Capture the cell that displays the provided text and extract its (X, Y) central coordinate. 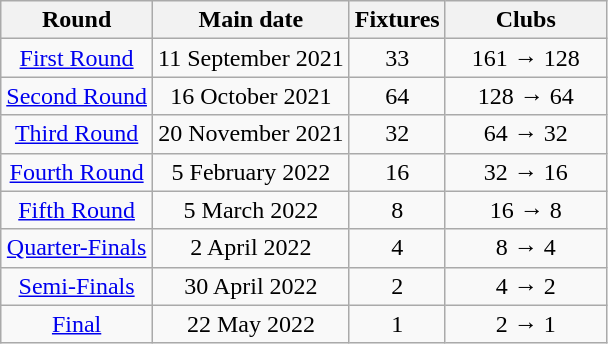
2 → 1 (526, 324)
22 May 2022 (250, 324)
2 April 2022 (250, 248)
Fifth Round (77, 210)
30 April 2022 (250, 286)
Second Round (77, 96)
2 (397, 286)
Fourth Round (77, 172)
Third Round (77, 134)
32 → 16 (526, 172)
4 → 2 (526, 286)
Fixtures (397, 20)
Quarter-Finals (77, 248)
16 (397, 172)
First Round (77, 58)
33 (397, 58)
32 (397, 134)
64 (397, 96)
128 → 64 (526, 96)
Main date (250, 20)
16 October 2021 (250, 96)
Round (77, 20)
16 → 8 (526, 210)
161 → 128 (526, 58)
8 → 4 (526, 248)
5 February 2022 (250, 172)
Semi-Finals (77, 286)
64 → 32 (526, 134)
Clubs (526, 20)
5 March 2022 (250, 210)
20 November 2021 (250, 134)
1 (397, 324)
Final (77, 324)
11 September 2021 (250, 58)
8 (397, 210)
4 (397, 248)
